Determine the [X, Y] coordinate at the center of the cell enclosing the given text.  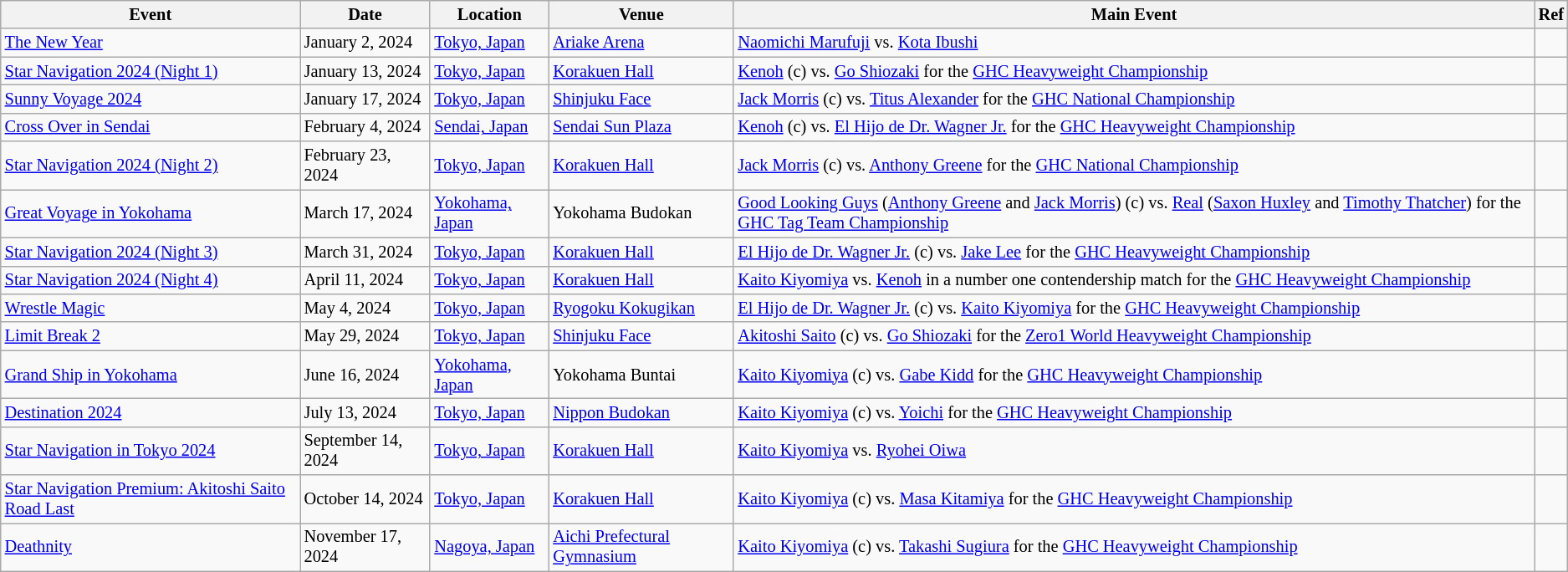
January 17, 2024 [365, 99]
Main Event [1134, 14]
Ariake Arena [641, 43]
July 13, 2024 [365, 412]
Kaito Kiyomiya (c) vs. Gabe Kidd for the GHC Heavyweight Championship [1134, 375]
Kenoh (c) vs. El Hijo de Dr. Wagner Jr. for the GHC Heavyweight Championship [1134, 127]
March 17, 2024 [365, 213]
Wrestle Magic [151, 308]
Naomichi Marufuji vs. Kota Ibushi [1134, 43]
The New Year [151, 43]
May 29, 2024 [365, 336]
Star Navigation 2024 (Night 4) [151, 280]
Deathnity [151, 547]
Nippon Budokan [641, 412]
El Hijo de Dr. Wagner Jr. (c) vs. Kaito Kiyomiya for the GHC Heavyweight Championship [1134, 308]
Kaito Kiyomiya vs. Kenoh in a number one contendership match for the GHC Heavyweight Championship [1134, 280]
Destination 2024 [151, 412]
Kaito Kiyomiya vs. Ryohei Oiwa [1134, 451]
Kaito Kiyomiya (c) vs. Yoichi for the GHC Heavyweight Championship [1134, 412]
Sendai Sun Plaza [641, 127]
Venue [641, 14]
June 16, 2024 [365, 375]
January 2, 2024 [365, 43]
April 11, 2024 [365, 280]
Star Navigation 2024 (Night 3) [151, 252]
Aichi Prefectural Gymnasium [641, 547]
Sendai, Japan [489, 127]
Ryogoku Kokugikan [641, 308]
Ref [1551, 14]
Akitoshi Saito (c) vs. Go Shiozaki for the Zero1 World Heavyweight Championship [1134, 336]
Cross Over in Sendai [151, 127]
Sunny Voyage 2024 [151, 99]
Yokohama Buntai [641, 375]
November 17, 2024 [365, 547]
Star Navigation in Tokyo 2024 [151, 451]
Location [489, 14]
Jack Morris (c) vs. Titus Alexander for the GHC National Championship [1134, 99]
Kaito Kiyomiya (c) vs. Masa Kitamiya for the GHC Heavyweight Championship [1134, 499]
Jack Morris (c) vs. Anthony Greene for the GHC National Championship [1134, 166]
September 14, 2024 [365, 451]
Great Voyage in Yokohama [151, 213]
El Hijo de Dr. Wagner Jr. (c) vs. Jake Lee for the GHC Heavyweight Championship [1134, 252]
Grand Ship in Yokohama [151, 375]
Kenoh (c) vs. Go Shiozaki for the GHC Heavyweight Championship [1134, 71]
February 23, 2024 [365, 166]
Nagoya, Japan [489, 547]
January 13, 2024 [365, 71]
May 4, 2024 [365, 308]
Yokohama Budokan [641, 213]
March 31, 2024 [365, 252]
Star Navigation Premium: Akitoshi Saito Road Last [151, 499]
Limit Break 2 [151, 336]
Event [151, 14]
Good Looking Guys (Anthony Greene and Jack Morris) (c) vs. Real (Saxon Huxley and Timothy Thatcher) for the GHC Tag Team Championship [1134, 213]
Kaito Kiyomiya (c) vs. Takashi Sugiura for the GHC Heavyweight Championship [1134, 547]
Star Navigation 2024 (Night 1) [151, 71]
Date [365, 14]
October 14, 2024 [365, 499]
February 4, 2024 [365, 127]
Star Navigation 2024 (Night 2) [151, 166]
